Capture the cell that displays the provided text and extract its (X, Y) central coordinate. 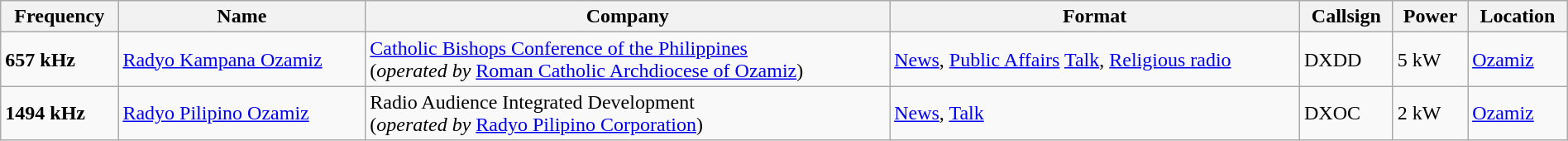
News, Talk (1095, 113)
Frequency (60, 17)
Location (1518, 17)
Company (628, 17)
DXDD (1346, 60)
DXOC (1346, 113)
5 kW (1430, 60)
Radyo Kampana Ozamiz (241, 60)
657 kHz (60, 60)
Radyo Pilipino Ozamiz (241, 113)
2 kW (1430, 113)
Callsign (1346, 17)
1494 kHz (60, 113)
Format (1095, 17)
Power (1430, 17)
Catholic Bishops Conference of the Philippines(operated by Roman Catholic Archdiocese of Ozamiz) (628, 60)
News, Public Affairs Talk, Religious radio (1095, 60)
Name (241, 17)
Radio Audience Integrated Development(operated by Radyo Pilipino Corporation) (628, 113)
